Identify which cell holds the provided text, then report its (x, y) central coordinate. 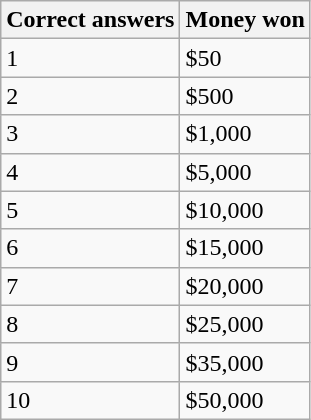
$50 (245, 58)
9 (90, 362)
$20,000 (245, 286)
$25,000 (245, 324)
8 (90, 324)
10 (90, 400)
7 (90, 286)
$1,000 (245, 134)
$15,000 (245, 248)
$10,000 (245, 210)
Correct answers (90, 20)
1 (90, 58)
4 (90, 172)
Money won (245, 20)
$35,000 (245, 362)
6 (90, 248)
$500 (245, 96)
2 (90, 96)
3 (90, 134)
5 (90, 210)
$50,000 (245, 400)
$5,000 (245, 172)
